From the cell containing the given text, extract its center point as [x, y] coordinate. 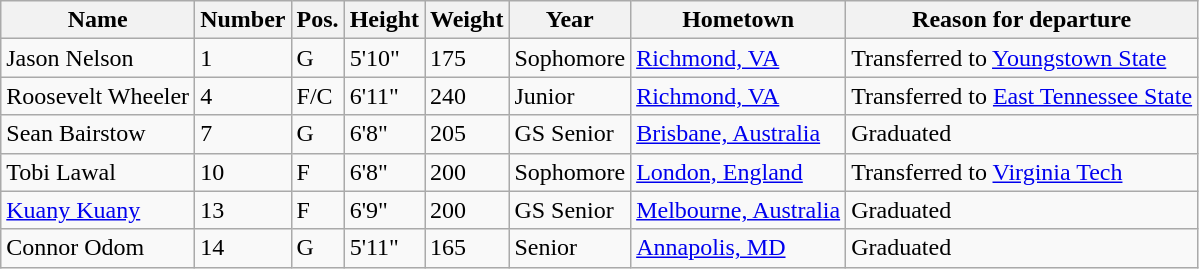
Year [570, 20]
Connor Odom [98, 248]
Height [384, 20]
Name [98, 20]
Melbourne, Australia [738, 210]
Annapolis, MD [738, 248]
Kuany Kuany [98, 210]
10 [243, 172]
Tobi Lawal [98, 172]
Junior [570, 96]
165 [466, 248]
Transferred to Youngstown State [1022, 58]
F/C [318, 96]
6'9" [384, 210]
Roosevelt Wheeler [98, 96]
Sean Bairstow [98, 134]
6'11" [384, 96]
Weight [466, 20]
14 [243, 248]
240 [466, 96]
Jason Nelson [98, 58]
7 [243, 134]
London, England [738, 172]
Transferred to East Tennessee State [1022, 96]
Brisbane, Australia [738, 134]
205 [466, 134]
Hometown [738, 20]
5'10" [384, 58]
13 [243, 210]
Transferred to Virginia Tech [1022, 172]
4 [243, 96]
Senior [570, 248]
1 [243, 58]
Number [243, 20]
175 [466, 58]
5'11" [384, 248]
Pos. [318, 20]
Reason for departure [1022, 20]
